Determine the (X, Y) coordinate at the center of the cell enclosing the given text.  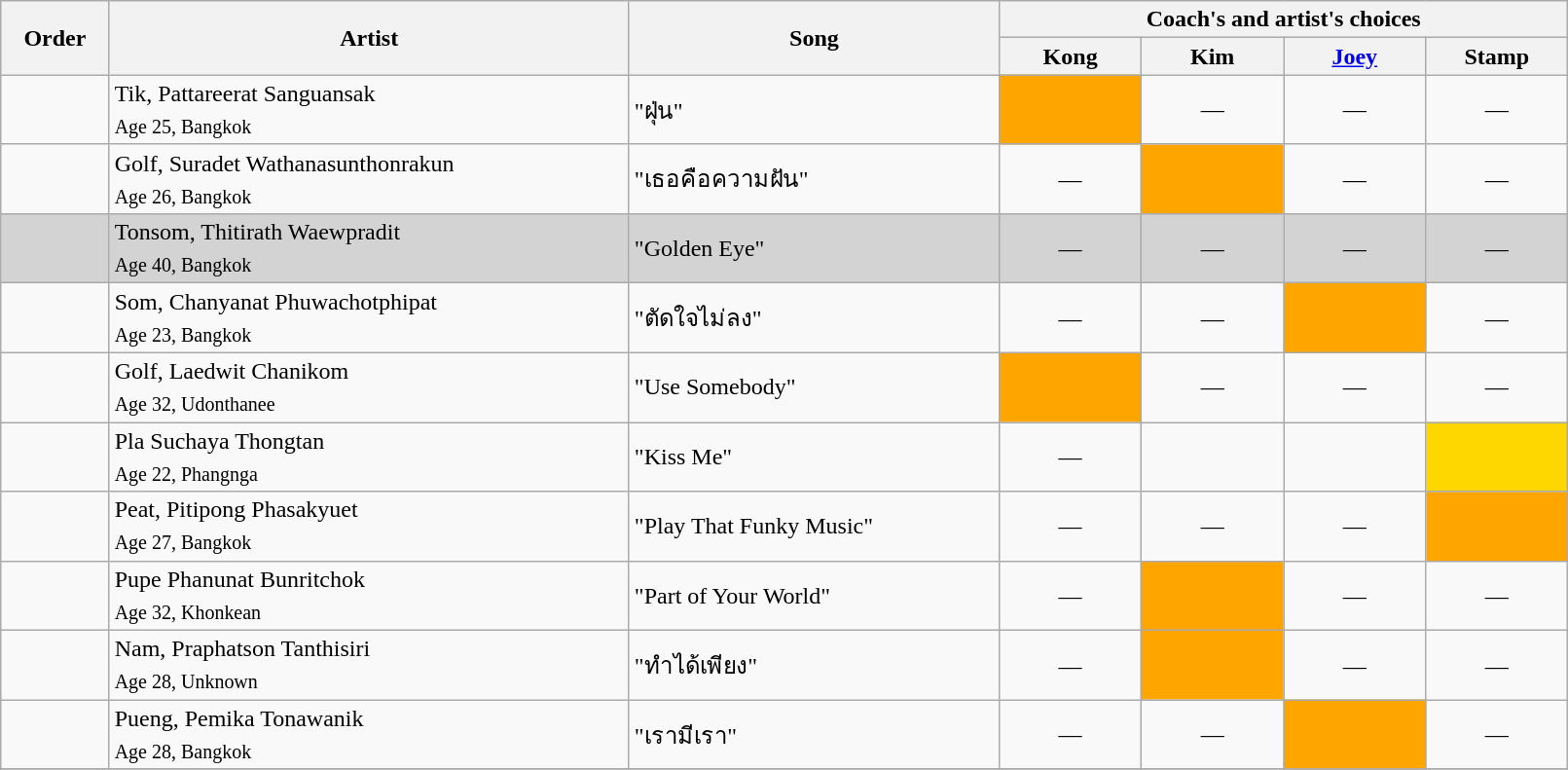
"เรามีเรา" (814, 734)
"เธอคือความฝัน" (814, 179)
Song (814, 38)
Som, Chanyanat PhuwachotphipatAge 23, Bangkok (369, 317)
"Use Somebody" (814, 387)
Tonsom, Thitirath WaewpraditAge 40, Bangkok (369, 249)
Coach's and artist's choices (1284, 19)
Joey (1355, 56)
Nam, Praphatson TanthisiriAge 28, Unknown (369, 666)
Kong (1071, 56)
"Kiss Me" (814, 458)
Peat, Pitipong PhasakyuetAge 27, Bangkok (369, 526)
Tik, Pattareerat SanguansakAge 25, Bangkok (369, 109)
Order (55, 38)
"Part of Your World" (814, 596)
Golf, Laedwit ChanikomAge 32, Udonthanee (369, 387)
Pla Suchaya ThongtanAge 22, Phangnga (369, 458)
Artist (369, 38)
"ตัดใจไม่ลง" (814, 317)
Pupe Phanunat BunritchokAge 32, Khonkean (369, 596)
"Play That Funky Music" (814, 526)
Stamp (1497, 56)
"ทำได้เพียง" (814, 666)
"ฝุ่น" (814, 109)
"Golden Eye" (814, 249)
Pueng, Pemika TonawanikAge 28, Bangkok (369, 734)
Kim (1213, 56)
Golf, Suradet WathanasunthonrakunAge 26, Bangkok (369, 179)
